Provide the [x, y] coordinate of the cell's center where the given text is located.  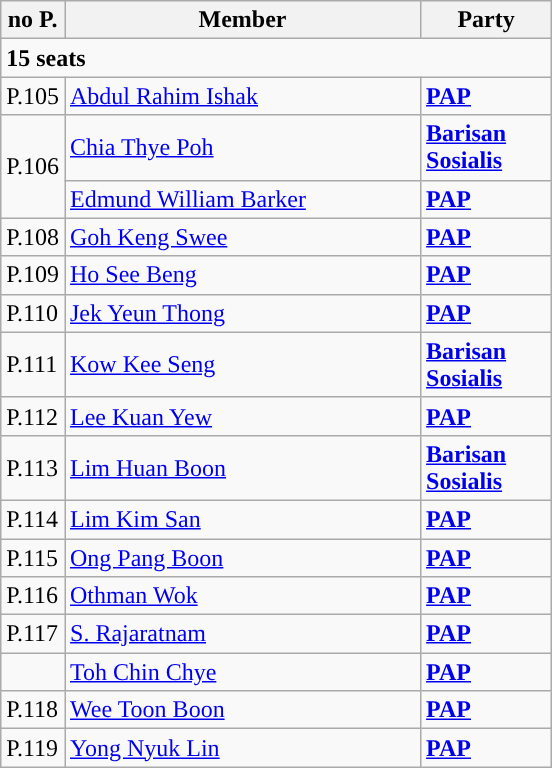
Member [242, 20]
Ong Pang Boon [242, 557]
Jek Yeun Thong [242, 313]
Othman Wok [242, 596]
P.113 [33, 468]
P.114 [33, 519]
Chia Thye Poh [242, 148]
Lee Kuan Yew [242, 416]
Toh Chin Chye [242, 672]
Yong Nyuk Lin [242, 748]
P.108 [33, 237]
P.106 [33, 166]
P.115 [33, 557]
no P. [33, 20]
Goh Keng Swee [242, 237]
Edmund William Barker [242, 199]
P.112 [33, 416]
P.105 [33, 96]
Kow Kee Seng [242, 364]
P.119 [33, 748]
P.109 [33, 275]
P.116 [33, 596]
P.117 [33, 634]
P.118 [33, 710]
Abdul Rahim Ishak [242, 96]
15 seats [276, 58]
S. Rajaratnam [242, 634]
P.111 [33, 364]
Lim Huan Boon [242, 468]
Ho See Beng [242, 275]
P.110 [33, 313]
Lim Kim San [242, 519]
Wee Toon Boon [242, 710]
Party [486, 20]
